Pinpoint the cell where the given text exists, returning its [x, y] midpoint coordinate. 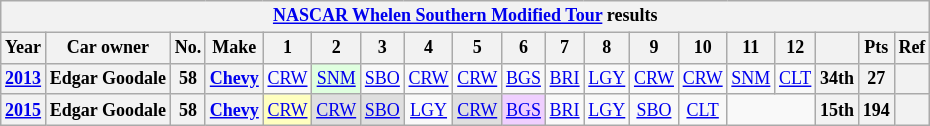
34th [838, 78]
4 [428, 48]
3 [383, 48]
6 [524, 48]
9 [654, 48]
1 [288, 48]
194 [876, 110]
11 [751, 48]
No. [188, 48]
2 [336, 48]
5 [478, 48]
2013 [24, 78]
NASCAR Whelen Southern Modified Tour results [466, 16]
Pts [876, 48]
8 [607, 48]
15th [838, 110]
7 [564, 48]
Make [234, 48]
Year [24, 48]
Ref [912, 48]
10 [702, 48]
2015 [24, 110]
Car owner [108, 48]
27 [876, 78]
12 [796, 48]
